Pinpoint the cell where the given text exists, returning its [x, y] midpoint coordinate. 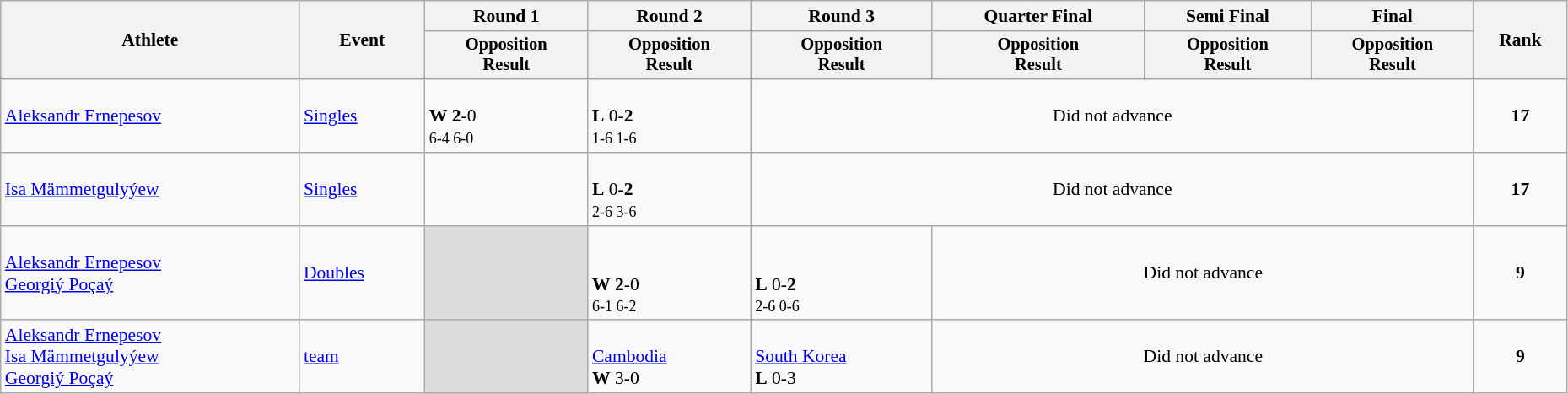
W 2-06-4 6-0 [506, 116]
W 2-06-1 6-2 [670, 273]
L 0-21-6 1-6 [670, 116]
Aleksandr ErnepesovIsa MämmetgulyýewGeorgiý Poçaý [150, 358]
Final [1392, 16]
Doubles [363, 273]
Event [363, 40]
CambodiaW 3-0 [670, 358]
Rank [1520, 40]
Semi Final [1227, 16]
Round 3 [842, 16]
Round 2 [670, 16]
Aleksandr Ernepesov [150, 116]
team [363, 358]
Quarter Final [1037, 16]
L 0-22-6 0-6 [842, 273]
Isa Mämmetgulyýew [150, 189]
Round 1 [506, 16]
L 0-22-6 3-6 [670, 189]
Aleksandr ErnepesovGeorgiý Poçaý [150, 273]
South KoreaL 0-3 [842, 358]
Athlete [150, 40]
